Scan for the cell matching the given text and deliver its (x, y) coordinate at center. 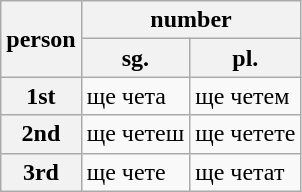
number (191, 20)
person (41, 39)
1st (41, 96)
ще чете (136, 172)
ще четеш (136, 134)
ще четем (246, 96)
pl. (246, 58)
ще четете (246, 134)
ще четат (246, 172)
ще чета (136, 96)
2nd (41, 134)
sg. (136, 58)
3rd (41, 172)
